Output the [x, y] coordinate of the center of the cell containing the given text.  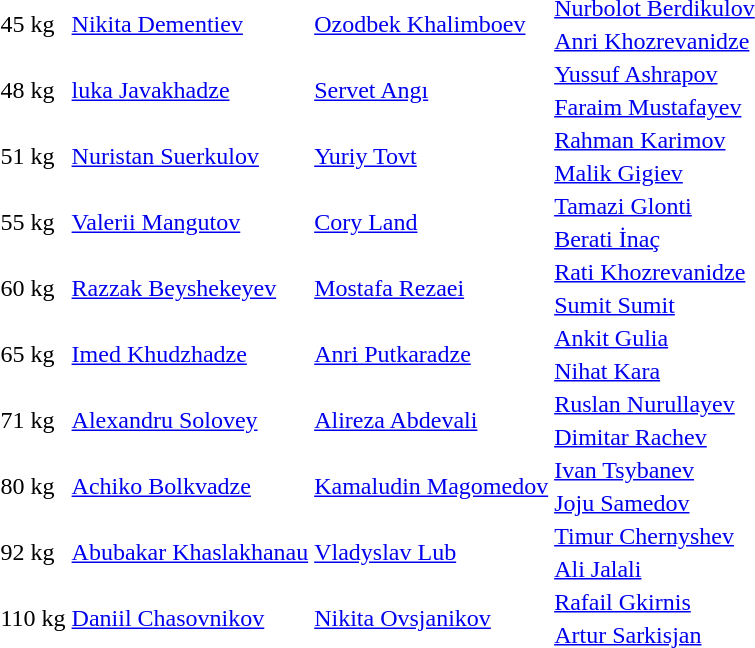
Achiko Bolkvadze [190, 486]
Imed Khudzhadze [190, 354]
Vladyslav Lub [432, 552]
Abubakar Khaslakhanau [190, 552]
Valerii Mangutov [190, 222]
Cory Land [432, 222]
Servet Angı [432, 90]
Yuriy Tovt [432, 156]
Alexandru Solovey [190, 420]
Razzak Beyshekeyev [190, 288]
Kamaludin Magomedov [432, 486]
Anri Putkaradze [432, 354]
Alireza Abdevali [432, 420]
Nuristan Suerkulov [190, 156]
Mostafa Rezaei [432, 288]
luka Javakhadze [190, 90]
